Identify which cell holds the provided text, then report its (X, Y) central coordinate. 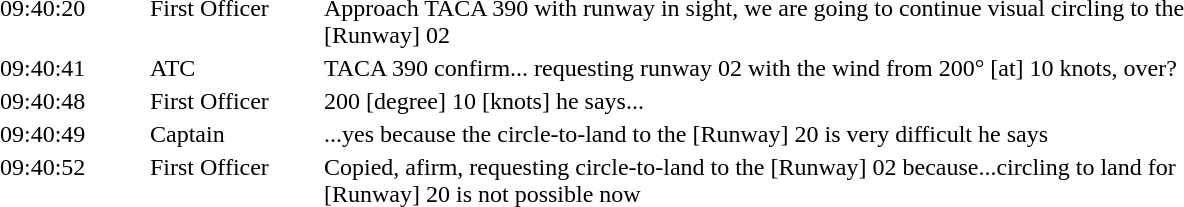
ATC (234, 68)
Captain (234, 134)
First Officer (234, 101)
